Pinpoint the cell where the given text exists, returning its [x, y] midpoint coordinate. 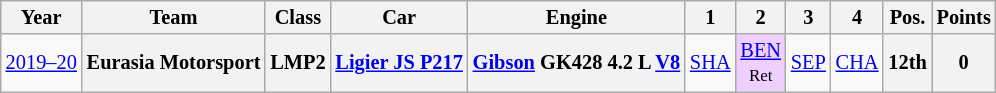
0 [964, 63]
LMP2 [298, 63]
Points [964, 17]
Gibson GK428 4.2 L V8 [576, 63]
Team [174, 17]
3 [808, 17]
2 [760, 17]
CHA [858, 63]
Pos. [907, 17]
BENRet [760, 63]
Car [398, 17]
Eurasia Motorsport [174, 63]
4 [858, 17]
Class [298, 17]
SEP [808, 63]
12th [907, 63]
1 [710, 17]
Year [42, 17]
2019–20 [42, 63]
Ligier JS P217 [398, 63]
SHA [710, 63]
Engine [576, 17]
